Determine the [x, y] coordinate at the center of the cell enclosing the given text.  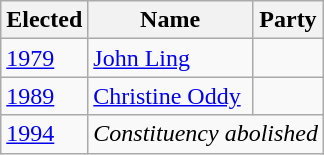
1994 [44, 134]
Party [288, 20]
John Ling [170, 58]
Christine Oddy [170, 96]
1989 [44, 96]
Elected [44, 20]
1979 [44, 58]
Constituency abolished [206, 134]
Name [170, 20]
